Search for the cell housing the specified text and yield its (X, Y) center coordinate. 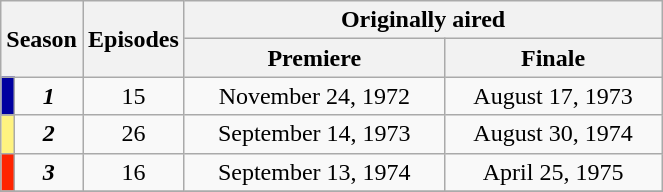
1 (49, 96)
Season (42, 39)
26 (133, 134)
2 (49, 134)
November 24, 1972 (314, 96)
Episodes (133, 39)
September 13, 1974 (314, 172)
April 25, 1975 (553, 172)
15 (133, 96)
Finale (553, 58)
Premiere (314, 58)
September 14, 1973 (314, 134)
16 (133, 172)
Originally aired (423, 20)
August 17, 1973 (553, 96)
3 (49, 172)
August 30, 1974 (553, 134)
